Provide the [x, y] coordinate of the cell's center where the given text is located.  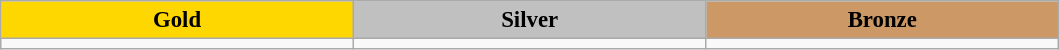
Silver [530, 20]
Bronze [882, 20]
Gold [178, 20]
